Provide the [X, Y] coordinate of the cell's center where the given text is located.  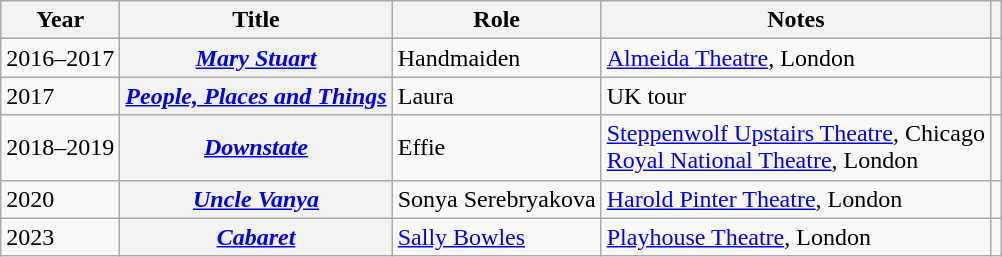
Almeida Theatre, London [796, 58]
2023 [60, 237]
Sally Bowles [496, 237]
2016–2017 [60, 58]
2018–2019 [60, 148]
Title [256, 20]
Mary Stuart [256, 58]
2017 [60, 96]
Handmaiden [496, 58]
Notes [796, 20]
Harold Pinter Theatre, London [796, 199]
Uncle Vanya [256, 199]
People, Places and Things [256, 96]
2020 [60, 199]
Year [60, 20]
Role [496, 20]
Downstate [256, 148]
Sonya Serebryakova [496, 199]
Playhouse Theatre, London [796, 237]
UK tour [796, 96]
Laura [496, 96]
Steppenwolf Upstairs Theatre, ChicagoRoyal National Theatre, London [796, 148]
Effie [496, 148]
Cabaret [256, 237]
